Return [X, Y] of the center of cell containing provided text 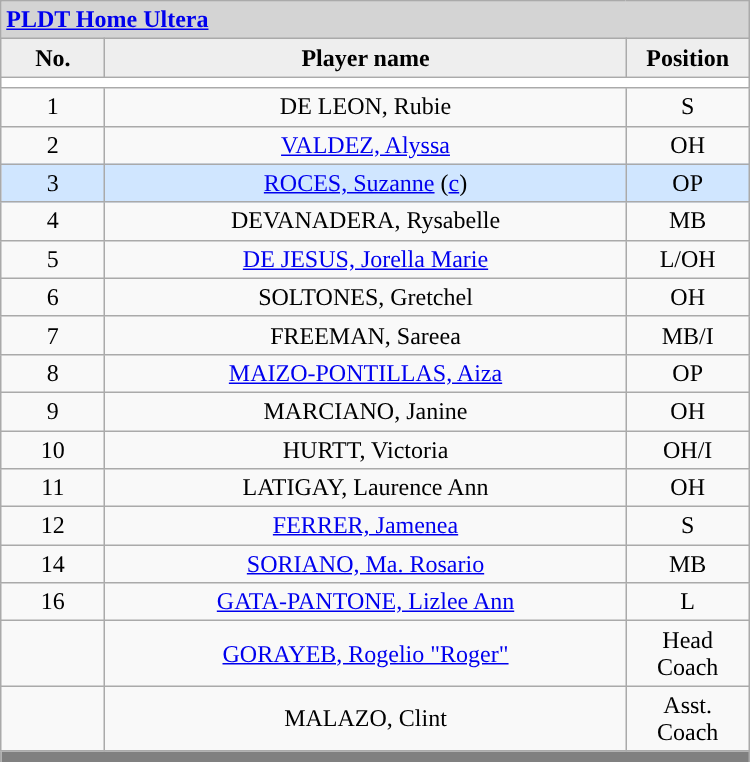
3 [53, 183]
VALDEZ, Alyssa [366, 145]
14 [53, 564]
2 [53, 145]
6 [53, 297]
FERRER, Jamenea [366, 526]
7 [53, 335]
DE LEON, Rubie [366, 107]
16 [53, 602]
L [688, 602]
GATA-PANTONE, Lizlee Ann [366, 602]
5 [53, 259]
MAIZO-PONTILLAS, Aiza [366, 373]
OH/I [688, 449]
4 [53, 221]
DE JESUS, Jorella Marie [366, 259]
FREEMAN, Sareea [366, 335]
ROCES, Suzanne (c) [366, 183]
9 [53, 411]
No. [53, 58]
PLDT Home Ultera [375, 20]
11 [53, 488]
Player name [366, 58]
1 [53, 107]
DEVANADERA, Rysabelle [366, 221]
L/OH [688, 259]
12 [53, 526]
Asst. Coach [688, 718]
MB/I [688, 335]
SORIANO, Ma. Rosario [366, 564]
LATIGAY, Laurence Ann [366, 488]
Head Coach [688, 654]
MALAZO, Clint [366, 718]
GORAYEB, Rogelio "Roger" [366, 654]
SOLTONES, Gretchel [366, 297]
MARCIANO, Janine [366, 411]
8 [53, 373]
10 [53, 449]
Position [688, 58]
HURTT, Victoria [366, 449]
